Scan for the cell matching the given text and deliver its (X, Y) coordinate at center. 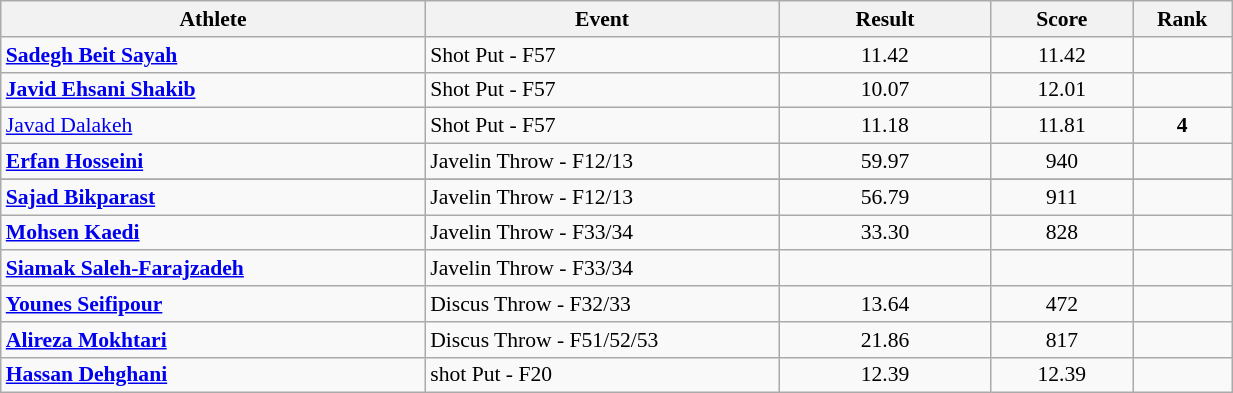
940 (1062, 162)
12.01 (1062, 90)
Alireza Mokhtari (213, 340)
56.79 (885, 197)
Discus Throw - F32/33 (602, 304)
13.64 (885, 304)
817 (1062, 340)
Javid Ehsani Shakib (213, 90)
472 (1062, 304)
Sajad Bikparast (213, 197)
Rank (1182, 19)
Hassan Dehghani (213, 375)
shot Put - F20 (602, 375)
11.18 (885, 126)
Discus Throw - F51/52/53 (602, 340)
10.07 (885, 90)
Siamak Saleh-Farajzadeh (213, 269)
59.97 (885, 162)
Mohsen Kaedi (213, 233)
Younes Seifipour (213, 304)
Result (885, 19)
Javad Dalakeh (213, 126)
21.86 (885, 340)
Score (1062, 19)
Athlete (213, 19)
911 (1062, 197)
4 (1182, 126)
Event (602, 19)
Sadegh Beit Sayah (213, 55)
33.30 (885, 233)
Erfan Hosseini (213, 162)
828 (1062, 233)
11.81 (1062, 126)
